Output the (x, y) coordinate of the center of the cell containing the given text.  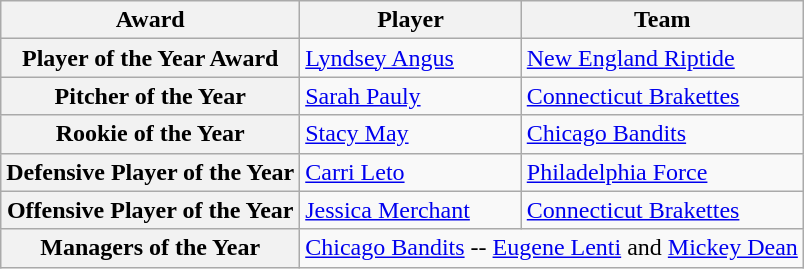
Jessica Merchant (411, 210)
Chicago Bandits -- Eugene Lenti and Mickey Dean (552, 248)
Defensive Player of the Year (150, 172)
Lyndsey Angus (411, 58)
Award (150, 20)
Player (411, 20)
Offensive Player of the Year (150, 210)
Pitcher of the Year (150, 96)
Player of the Year Award (150, 58)
Managers of the Year (150, 248)
New England Riptide (662, 58)
Rookie of the Year (150, 134)
Chicago Bandits (662, 134)
Philadelphia Force (662, 172)
Team (662, 20)
Carri Leto (411, 172)
Stacy May (411, 134)
Sarah Pauly (411, 96)
